From the cell containing the given text, extract its center point as [X, Y] coordinate. 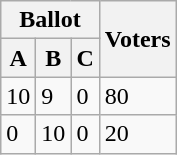
Ballot [50, 20]
C [85, 58]
20 [138, 134]
80 [138, 96]
9 [54, 96]
A [18, 58]
Voters [138, 39]
B [54, 58]
